Determine the (X, Y) coordinate at the center of the cell enclosing the given text.  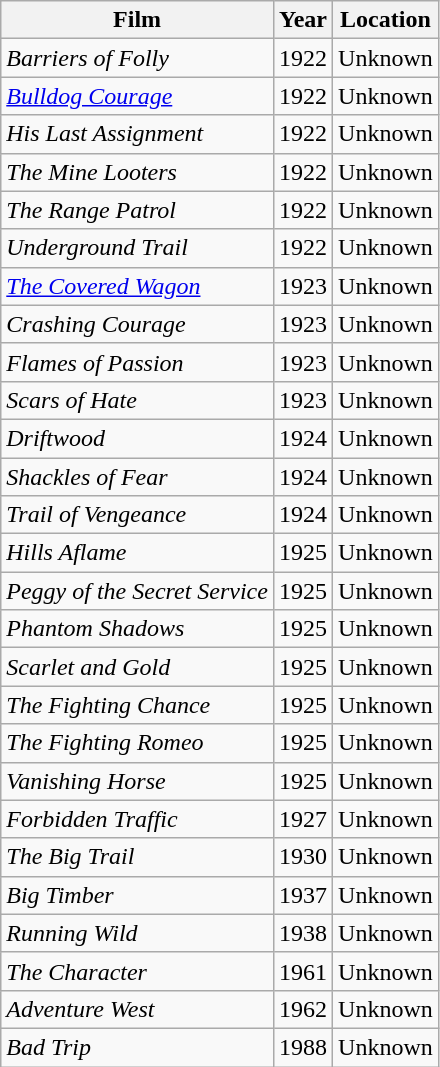
Peggy of the Secret Service (138, 591)
His Last Assignment (138, 134)
Running Wild (138, 933)
Shackles of Fear (138, 477)
The Big Trail (138, 857)
Year (302, 20)
The Fighting Chance (138, 705)
Hills Aflame (138, 553)
The Range Patrol (138, 210)
Phantom Shadows (138, 629)
Film (138, 20)
1988 (302, 1047)
Bulldog Courage (138, 96)
Trail of Vengeance (138, 515)
Bad Trip (138, 1047)
Vanishing Horse (138, 781)
Forbidden Traffic (138, 819)
Big Timber (138, 895)
Crashing Courage (138, 324)
1961 (302, 971)
1927 (302, 819)
Barriers of Folly (138, 58)
Scars of Hate (138, 400)
Driftwood (138, 438)
Scarlet and Gold (138, 667)
The Fighting Romeo (138, 743)
The Mine Looters (138, 172)
1930 (302, 857)
1962 (302, 1009)
The Character (138, 971)
Flames of Passion (138, 362)
1937 (302, 895)
Underground Trail (138, 248)
The Covered Wagon (138, 286)
1938 (302, 933)
Location (386, 20)
Adventure West (138, 1009)
